Identify which cell holds the provided text, then report its (X, Y) central coordinate. 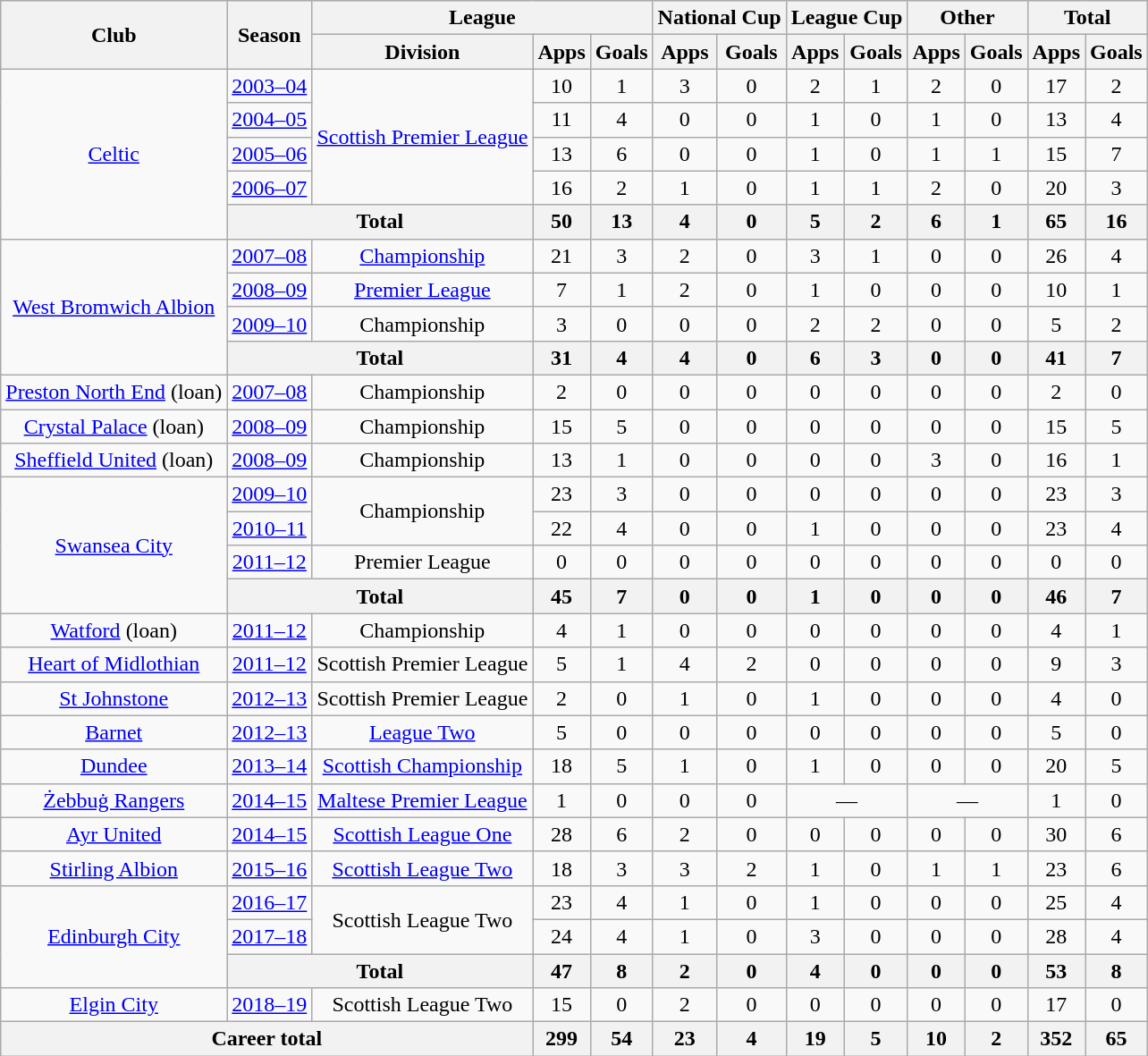
2016–17 (270, 902)
352 (1056, 1039)
45 (561, 596)
Żebbuġ Rangers (114, 800)
2017–18 (270, 936)
Maltese Premier League (422, 800)
46 (1056, 596)
Club (114, 35)
Heart of Midlothian (114, 664)
Sheffield United (loan) (114, 460)
Edinburgh City (114, 936)
2004–05 (270, 120)
West Bromwich Albion (114, 307)
24 (561, 936)
2006–07 (270, 188)
299 (561, 1039)
22 (561, 528)
Stirling Albion (114, 868)
Elgin City (114, 1005)
Scottish League One (422, 834)
2013–14 (270, 766)
Swansea City (114, 545)
Dundee (114, 766)
21 (561, 256)
Preston North End (loan) (114, 392)
19 (815, 1039)
31 (561, 358)
26 (1056, 256)
30 (1056, 834)
11 (561, 120)
41 (1056, 358)
Barnet (114, 732)
2005–06 (270, 154)
50 (561, 222)
2018–19 (270, 1005)
League Two (422, 732)
National Cup (719, 18)
St Johnstone (114, 698)
47 (561, 970)
2003–04 (270, 86)
25 (1056, 902)
9 (1056, 664)
Ayr United (114, 834)
Division (422, 52)
Season (270, 35)
Scottish Championship (422, 766)
Watford (loan) (114, 630)
54 (621, 1039)
2010–11 (270, 528)
53 (1056, 970)
League Cup (847, 18)
League (483, 18)
2015–16 (270, 868)
Crystal Palace (loan) (114, 427)
Other (967, 18)
Career total (266, 1039)
Celtic (114, 154)
